Extract the (X, Y) coordinate from the center of the cell holding the provided text.  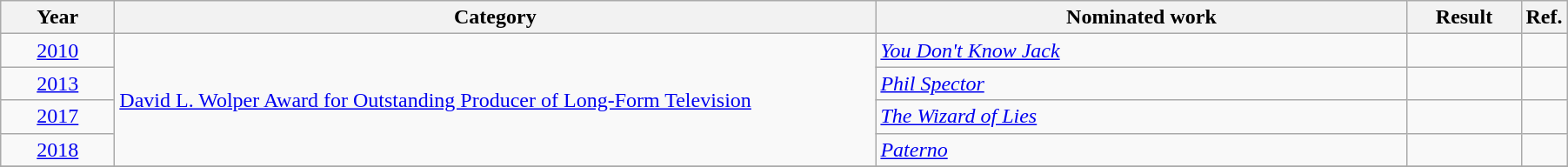
Paterno (1141, 150)
You Don't Know Jack (1141, 50)
Category (496, 17)
Ref. (1545, 17)
Year (57, 17)
David L. Wolper Award for Outstanding Producer of Long-Form Television (496, 100)
2010 (57, 50)
2018 (57, 150)
2013 (57, 83)
2017 (57, 117)
Nominated work (1141, 17)
Phil Spector (1141, 83)
The Wizard of Lies (1141, 117)
Result (1465, 17)
